Capture the cell that displays the provided text and extract its [X, Y] central coordinate. 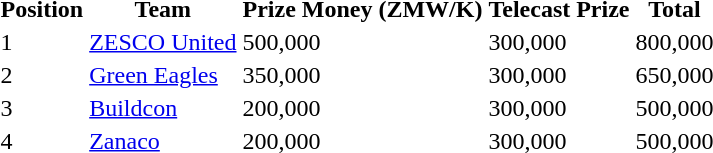
350,000 [362, 75]
Green Eagles [163, 75]
200,000 [362, 108]
500,000 [362, 42]
Buildcon [163, 108]
ZESCO United [163, 42]
